Provide the [x, y] coordinate of the cell's center where the given text is located.  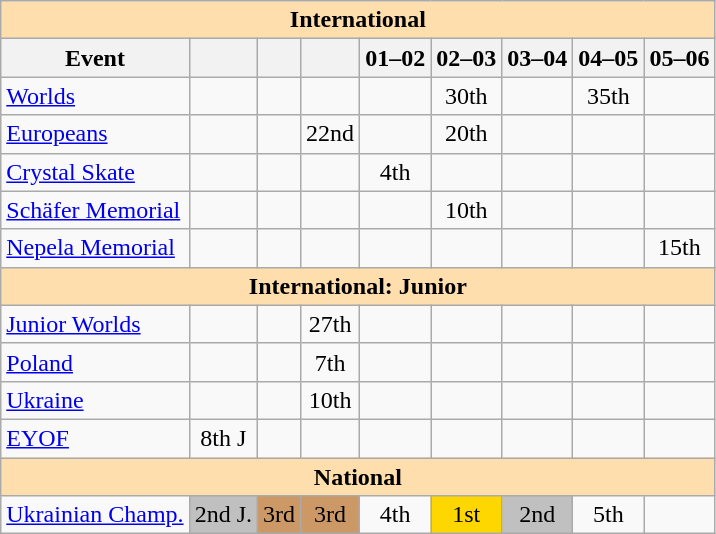
03–04 [538, 58]
Nepela Memorial [95, 248]
International: Junior [358, 286]
Worlds [95, 96]
27th [330, 324]
35th [608, 96]
04–05 [608, 58]
Ukraine [95, 400]
Schäfer Memorial [95, 210]
15th [680, 248]
National [358, 477]
1st [466, 515]
2nd J. [223, 515]
5th [608, 515]
Poland [95, 362]
22nd [330, 134]
02–03 [466, 58]
Junior Worlds [95, 324]
01–02 [396, 58]
20th [466, 134]
2nd [538, 515]
Ukrainian Champ. [95, 515]
30th [466, 96]
EYOF [95, 438]
8th J [223, 438]
Europeans [95, 134]
05–06 [680, 58]
7th [330, 362]
Crystal Skate [95, 172]
International [358, 20]
Event [95, 58]
